Identify which cell holds the provided text, then report its (x, y) central coordinate. 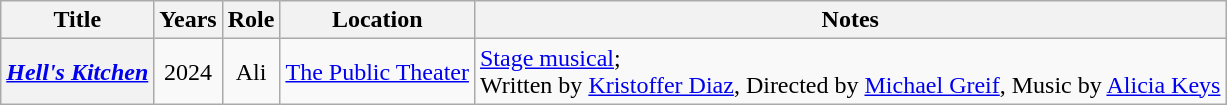
Role (251, 20)
Title (78, 20)
Stage musical; Written by Kristoffer Diaz, Directed by Michael Greif, Music by Alicia Keys (850, 72)
Notes (850, 20)
Ali (251, 72)
2024 (188, 72)
Years (188, 20)
The Public Theater (378, 72)
Hell's Kitchen (78, 72)
Location (378, 20)
